From the cell containing the given text, extract its center point as [X, Y] coordinate. 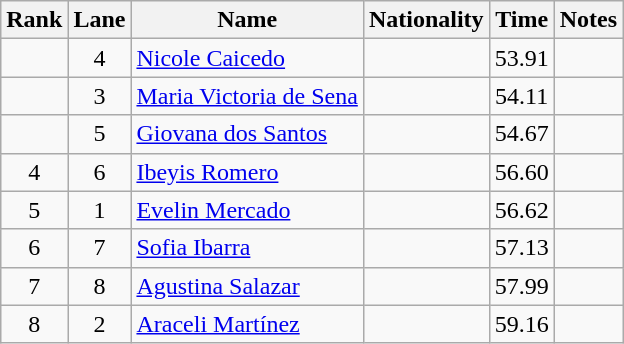
Notes [588, 20]
1 [100, 210]
Sofia Ibarra [247, 248]
56.60 [522, 172]
Ibeyis Romero [247, 172]
54.67 [522, 134]
57.99 [522, 286]
53.91 [522, 58]
Rank [34, 20]
57.13 [522, 248]
Time [522, 20]
Nationality [426, 20]
Lane [100, 20]
Maria Victoria de Sena [247, 96]
3 [100, 96]
Nicole Caicedo [247, 58]
56.62 [522, 210]
Evelin Mercado [247, 210]
Giovana dos Santos [247, 134]
Araceli Martínez [247, 324]
Name [247, 20]
54.11 [522, 96]
2 [100, 324]
59.16 [522, 324]
Agustina Salazar [247, 286]
